For the text-containing cell, return its midpoint in [X, Y] coordinate format. 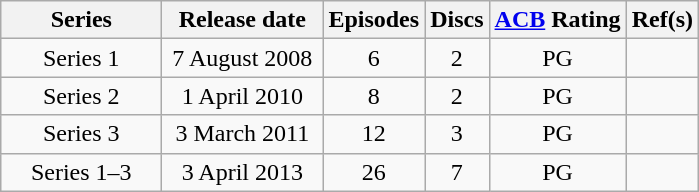
26 [374, 172]
12 [374, 134]
Series [82, 20]
6 [374, 58]
7 August 2008 [242, 58]
8 [374, 96]
3 March 2011 [242, 134]
Ref(s) [662, 20]
Series 1 [82, 58]
Series 1–3 [82, 172]
7 [457, 172]
1 April 2010 [242, 96]
Discs [457, 20]
Series 2 [82, 96]
ACB Rating [558, 20]
3 [457, 134]
3 April 2013 [242, 172]
Series 3 [82, 134]
Release date [242, 20]
Episodes [374, 20]
